Search for the cell housing the specified text and yield its [X, Y] center coordinate. 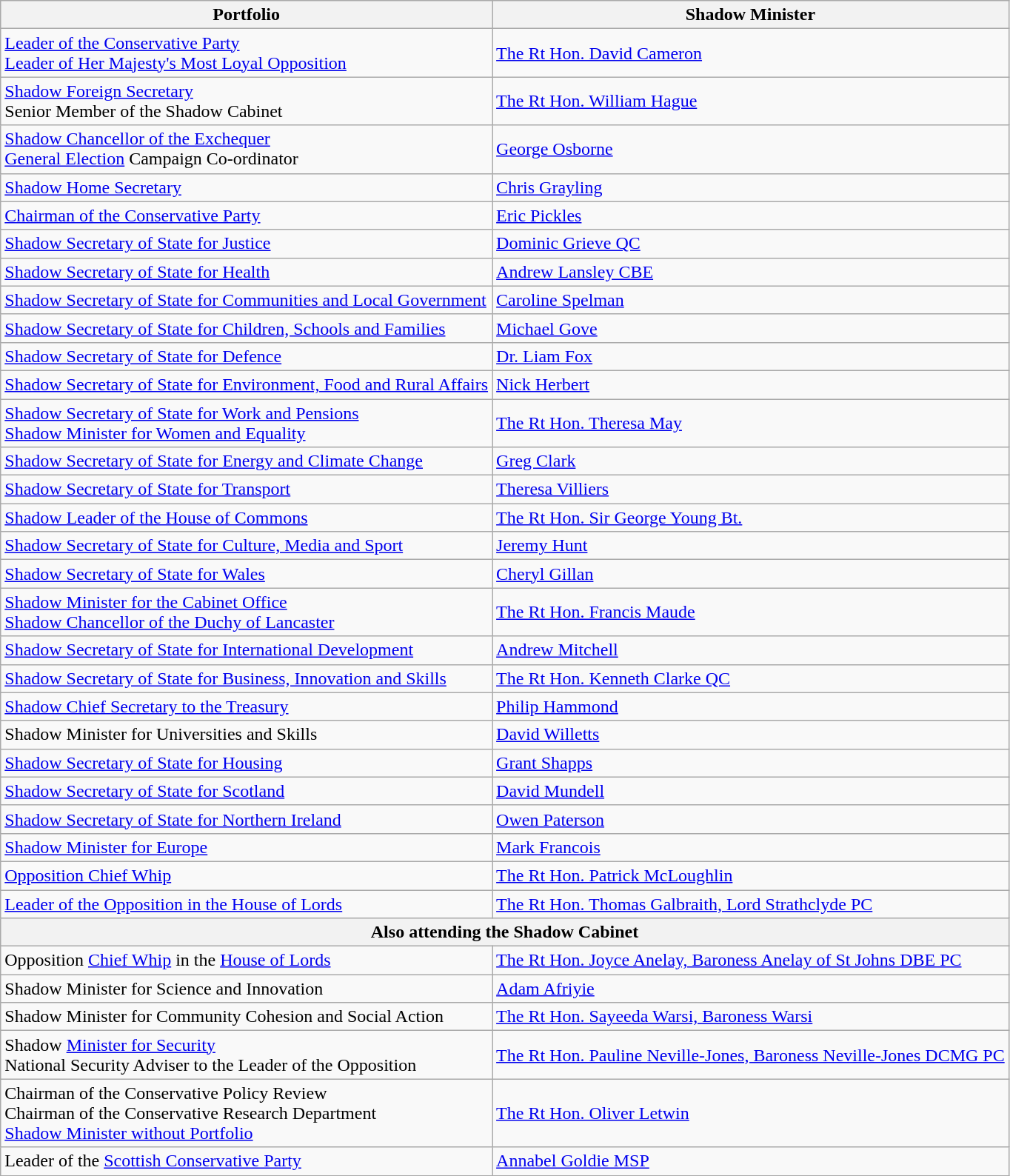
Adam Afriyie [751, 989]
Annabel Goldie MSP [751, 1161]
Owen Paterson [751, 819]
Also attending the Shadow Cabinet [505, 932]
Shadow Secretary of State for Culture, Media and Sport [247, 546]
Cheryl Gillan [751, 574]
Shadow Secretary of State for Business, Innovation and Skills [247, 678]
Caroline Spelman [751, 300]
Shadow Minister for SecurityNational Security Adviser to the Leader of the Opposition [247, 1055]
Chairman of the Conservative Party [247, 216]
Shadow Secretary of State for Energy and Climate Change [247, 461]
Jeremy Hunt [751, 546]
Andrew Mitchell [751, 650]
Shadow Minister for Science and Innovation [247, 989]
Shadow Secretary of State for Environment, Food and Rural Affairs [247, 384]
George Osborne [751, 150]
Portfolio [247, 15]
The Rt Hon. Joyce Anelay, Baroness Anelay of St Johns DBE PC [751, 960]
Mark Francois [751, 847]
Dominic Grieve QC [751, 244]
Shadow Leader of the House of Commons [247, 518]
Shadow Secretary of State for Northern Ireland [247, 819]
Shadow Secretary of State for Children, Schools and Families [247, 328]
Leader of the Opposition in the House of Lords [247, 904]
Chairman of the Conservative Policy ReviewChairman of the Conservative Research DepartmentShadow Minister without Portfolio [247, 1113]
Leader of the Conservative PartyLeader of Her Majesty's Most Loyal Opposition [247, 53]
Shadow Minister for the Cabinet OfficeShadow Chancellor of the Duchy of Lancaster [247, 612]
Shadow Minister for Community Cohesion and Social Action [247, 1017]
The Rt Hon. Patrick McLoughlin [751, 875]
Shadow Minister for Universities and Skills [247, 735]
Shadow Foreign SecretarySenior Member of the Shadow Cabinet [247, 101]
Shadow Chancellor of the ExchequerGeneral Election Campaign Co-ordinator [247, 150]
Shadow Home Secretary [247, 187]
Dr. Liam Fox [751, 356]
Shadow Secretary of State for Justice [247, 244]
Philip Hammond [751, 706]
The Rt Hon. Sir George Young Bt. [751, 518]
Shadow Secretary of State for Wales [247, 574]
Andrew Lansley CBE [751, 272]
Leader of the Scottish Conservative Party [247, 1161]
Shadow Chief Secretary to the Treasury [247, 706]
The Rt Hon. Francis Maude [751, 612]
Shadow Secretary of State for Defence [247, 356]
Shadow Secretary of State for Housing [247, 763]
Nick Herbert [751, 384]
Michael Gove [751, 328]
Shadow Secretary of State for Scotland [247, 791]
Greg Clark [751, 461]
The Rt Hon. Sayeeda Warsi, Baroness Warsi [751, 1017]
David Willetts [751, 735]
The Rt Hon. David Cameron [751, 53]
Opposition Chief Whip [247, 875]
Chris Grayling [751, 187]
The Rt Hon. Oliver Letwin [751, 1113]
Grant Shapps [751, 763]
The Rt Hon. Pauline Neville-Jones, Baroness Neville-Jones DCMG PC [751, 1055]
The Rt Hon. Theresa May [751, 422]
Shadow Minister [751, 15]
Shadow Secretary of State for Communities and Local Government [247, 300]
Shadow Secretary of State for Work and PensionsShadow Minister for Women and Equality [247, 422]
Eric Pickles [751, 216]
The Rt Hon. Kenneth Clarke QC [751, 678]
Shadow Secretary of State for International Development [247, 650]
The Rt Hon. Thomas Galbraith, Lord Strathclyde PC [751, 904]
The Rt Hon. William Hague [751, 101]
Shadow Minister for Europe [247, 847]
David Mundell [751, 791]
Theresa Villiers [751, 490]
Shadow Secretary of State for Health [247, 272]
Shadow Secretary of State for Transport [247, 490]
Opposition Chief Whip in the House of Lords [247, 960]
